Provide the (X, Y) coordinate of the cell's center where the given text is located.  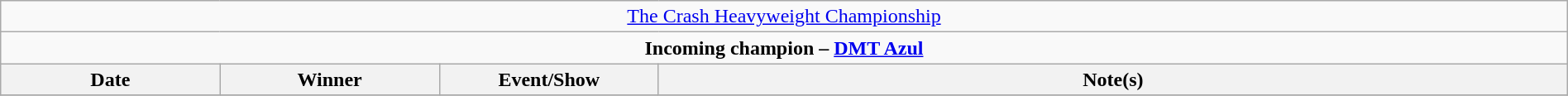
Note(s) (1113, 79)
The Crash Heavyweight Championship (784, 17)
Incoming champion – DMT Azul (784, 48)
Winner (329, 79)
Event/Show (549, 79)
Date (111, 79)
